Find where the given text appears and provide that cell's center as (x, y) coordinate. 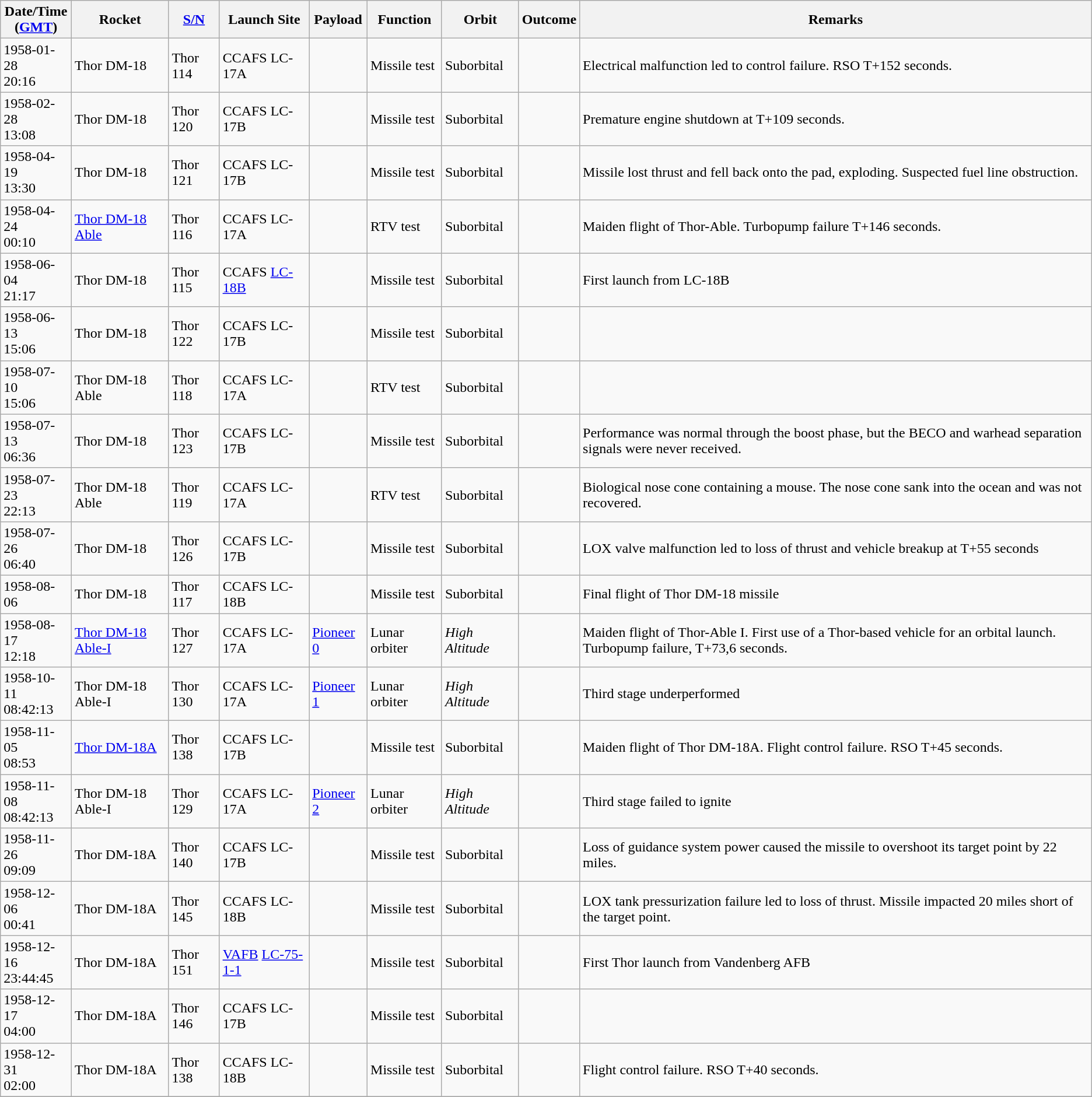
Maiden flight of Thor-Able I. First use of a Thor-based vehicle for an orbital launch. Turbopump failure, T+73,6 seconds. (836, 640)
Maiden flight of Thor DM-18A. Flight control failure. RSO T+45 seconds. (836, 748)
1958-08-1712:18 (36, 640)
Thor 115 (194, 280)
1958-04-1913:30 (36, 173)
Rocket (120, 20)
1958-07-2322:13 (36, 495)
Thor 116 (194, 226)
1958-12-0600:41 (36, 909)
Thor 119 (194, 495)
Thor 140 (194, 855)
1958-12-1623:44:45 (36, 962)
Thor 121 (194, 173)
LOX tank pressurization failure led to loss of thrust. Missile impacted 20 miles short of the target point. (836, 909)
Missile lost thrust and fell back onto the pad, exploding. Suspected fuel line obstruction. (836, 173)
First Thor launch from Vandenberg AFB (836, 962)
Thor 126 (194, 548)
1958-11-0508:53 (36, 748)
VAFB LC-75-1-1 (264, 962)
Thor 114 (194, 65)
1958-06-1315:06 (36, 334)
First launch from LC-18B (836, 280)
Maiden flight of Thor-Able. Turbopump failure T+146 seconds. (836, 226)
Thor 120 (194, 119)
Premature engine shutdown at T+109 seconds. (836, 119)
Pioneer 1 (338, 694)
1958-07-1306:36 (36, 441)
Launch Site (264, 20)
Thor 151 (194, 962)
1958-01-2820:16 (36, 65)
Thor 145 (194, 909)
LOX valve malfunction led to loss of thrust and vehicle breakup at T+55 seconds (836, 548)
Thor 118 (194, 387)
1958-11-0808:42:13 (36, 801)
1958-07-2606:40 (36, 548)
1958-10-1108:42:13 (36, 694)
Flight control failure. RSO T+40 seconds. (836, 1070)
Thor 122 (194, 334)
Orbit (480, 20)
Remarks (836, 20)
Thor 127 (194, 640)
Thor 129 (194, 801)
Loss of guidance system power caused the missile to overshoot its target point by 22 miles. (836, 855)
1958-06-0421:17 (36, 280)
1958-12-1704:00 (36, 1016)
Biological nose cone containing a mouse. The nose cone sank into the ocean and was not recovered. (836, 495)
Outcome (549, 20)
Performance was normal through the boost phase, but the BECO and warhead separation signals were never received. (836, 441)
Thor 130 (194, 694)
1958-11-2609:09 (36, 855)
1958-02-2813:08 (36, 119)
Third stage underperformed (836, 694)
Thor 146 (194, 1016)
Date/Time(GMT) (36, 20)
1958-04-2400:10 (36, 226)
Final flight of Thor DM-18 missile (836, 594)
Pioneer 0 (338, 640)
1958-12-3102:00 (36, 1070)
1958-07-1015:06 (36, 387)
Electrical malfunction led to control failure. RSO T+152 seconds. (836, 65)
Pioneer 2 (338, 801)
Payload (338, 20)
Thor 123 (194, 441)
Thor 117 (194, 594)
1958-08-06 (36, 594)
Third stage failed to ignite (836, 801)
Function (405, 20)
S/N (194, 20)
